Search for the cell housing the specified text and yield its [X, Y] center coordinate. 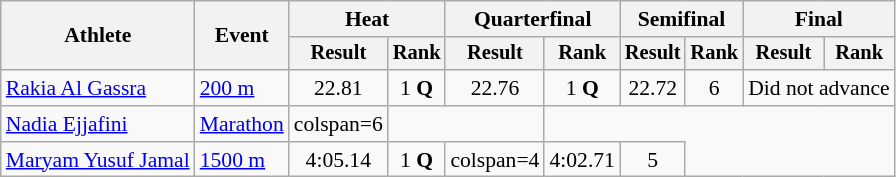
Athlete [98, 36]
colspan=6 [338, 124]
Nadia Ejjafini [98, 124]
Marathon [242, 124]
Heat [368, 19]
Semifinal [682, 19]
22.76 [494, 88]
Final [819, 19]
200 m [242, 88]
Did not advance [819, 88]
Event [242, 36]
22.81 [338, 88]
6 [714, 88]
Quarterfinal [532, 19]
Rakia Al Gassra [98, 88]
22.72 [653, 88]
